From the cell containing the given text, extract its center point as [x, y] coordinate. 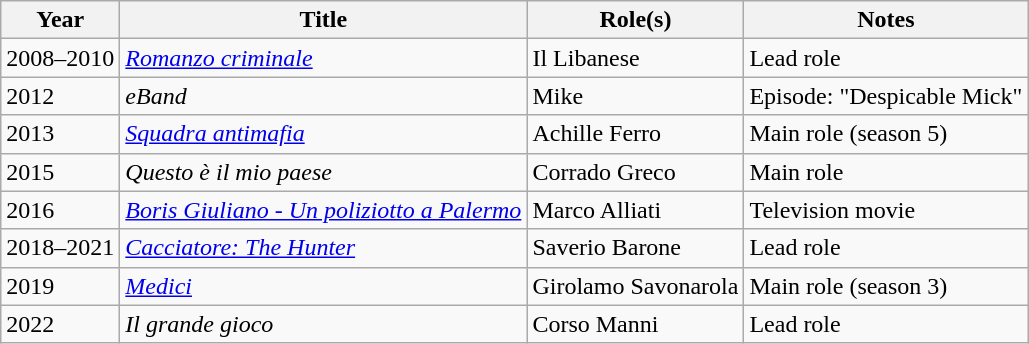
Romanzo criminale [324, 58]
Main role (season 5) [886, 134]
2019 [60, 286]
2015 [60, 172]
Corrado Greco [636, 172]
Medici [324, 286]
Role(s) [636, 20]
Il grande gioco [324, 324]
Television movie [886, 210]
2013 [60, 134]
Corso Manni [636, 324]
Questo è il mio paese [324, 172]
Year [60, 20]
Boris Giuliano - Un poliziotto a Palermo [324, 210]
2008–2010 [60, 58]
Saverio Barone [636, 248]
2016 [60, 210]
Title [324, 20]
Main role (season 3) [886, 286]
Main role [886, 172]
Girolamo Savonarola [636, 286]
Cacciatore: The Hunter [324, 248]
Achille Ferro [636, 134]
Notes [886, 20]
eBand [324, 96]
2012 [60, 96]
Il Libanese [636, 58]
2022 [60, 324]
Marco Alliati [636, 210]
Mike [636, 96]
2018–2021 [60, 248]
Squadra antimafia [324, 134]
Episode: "Despicable Mick" [886, 96]
